Locate the cell with the specified text and output its [x, y] center coordinate. 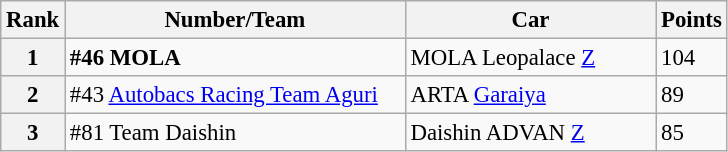
#43 Autobacs Racing Team Aguri [236, 95]
104 [692, 58]
Rank [33, 20]
89 [692, 95]
85 [692, 133]
1 [33, 58]
Car [530, 20]
ARTA Garaiya [530, 95]
MOLA Leopalace Z [530, 58]
Daishin ADVAN Z [530, 133]
3 [33, 133]
Points [692, 20]
#81 Team Daishin [236, 133]
#46 MOLA [236, 58]
2 [33, 95]
Number/Team [236, 20]
